From the cell containing the given text, extract its center point as [X, Y] coordinate. 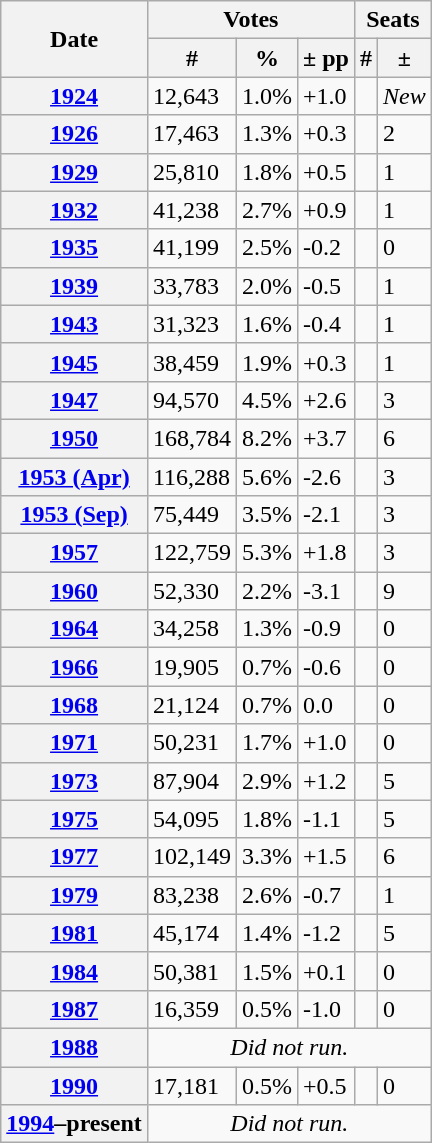
1973 [74, 781]
-3.1 [326, 591]
1.6% [266, 324]
1943 [74, 324]
17,181 [192, 1085]
5.3% [266, 553]
-0.7 [326, 895]
38,459 [192, 362]
+0.9 [326, 210]
Votes [250, 20]
+3.7 [326, 438]
1947 [74, 400]
83,238 [192, 895]
102,149 [192, 857]
1966 [74, 667]
2.7% [266, 210]
33,783 [192, 286]
% [266, 58]
1.0% [266, 96]
+0.1 [326, 971]
Date [74, 39]
54,095 [192, 819]
31,323 [192, 324]
-2.6 [326, 477]
1971 [74, 743]
1.9% [266, 362]
1926 [74, 134]
1994–present [74, 1124]
94,570 [192, 400]
New [404, 96]
1932 [74, 210]
17,463 [192, 134]
4.5% [266, 400]
Seats [392, 20]
25,810 [192, 172]
1929 [74, 172]
16,359 [192, 1009]
41,199 [192, 248]
1987 [74, 1009]
1988 [74, 1047]
1935 [74, 248]
168,784 [192, 438]
2.2% [266, 591]
+2.6 [326, 400]
1964 [74, 629]
116,288 [192, 477]
12,643 [192, 96]
1975 [74, 819]
-0.6 [326, 667]
1968 [74, 705]
21,124 [192, 705]
34,258 [192, 629]
+1.5 [326, 857]
1981 [74, 933]
1950 [74, 438]
1.5% [266, 971]
122,759 [192, 553]
3.3% [266, 857]
-1.1 [326, 819]
52,330 [192, 591]
2.0% [266, 286]
-0.9 [326, 629]
1977 [74, 857]
75,449 [192, 515]
0.0 [326, 705]
1939 [74, 286]
41,238 [192, 210]
-1.0 [326, 1009]
50,231 [192, 743]
2.5% [266, 248]
1945 [74, 362]
2 [404, 134]
-0.2 [326, 248]
-2.1 [326, 515]
1924 [74, 96]
1953 (Apr) [74, 477]
1.4% [266, 933]
1953 (Sep) [74, 515]
19,905 [192, 667]
50,381 [192, 971]
5.6% [266, 477]
1979 [74, 895]
+1.8 [326, 553]
2.9% [266, 781]
+1.2 [326, 781]
± [404, 58]
1960 [74, 591]
-0.4 [326, 324]
3.5% [266, 515]
1984 [74, 971]
1990 [74, 1085]
1.7% [266, 743]
2.6% [266, 895]
-0.5 [326, 286]
9 [404, 591]
87,904 [192, 781]
± pp [326, 58]
1957 [74, 553]
45,174 [192, 933]
8.2% [266, 438]
-1.2 [326, 933]
